Determine the (x, y) coordinate at the center of the cell enclosing the given text.  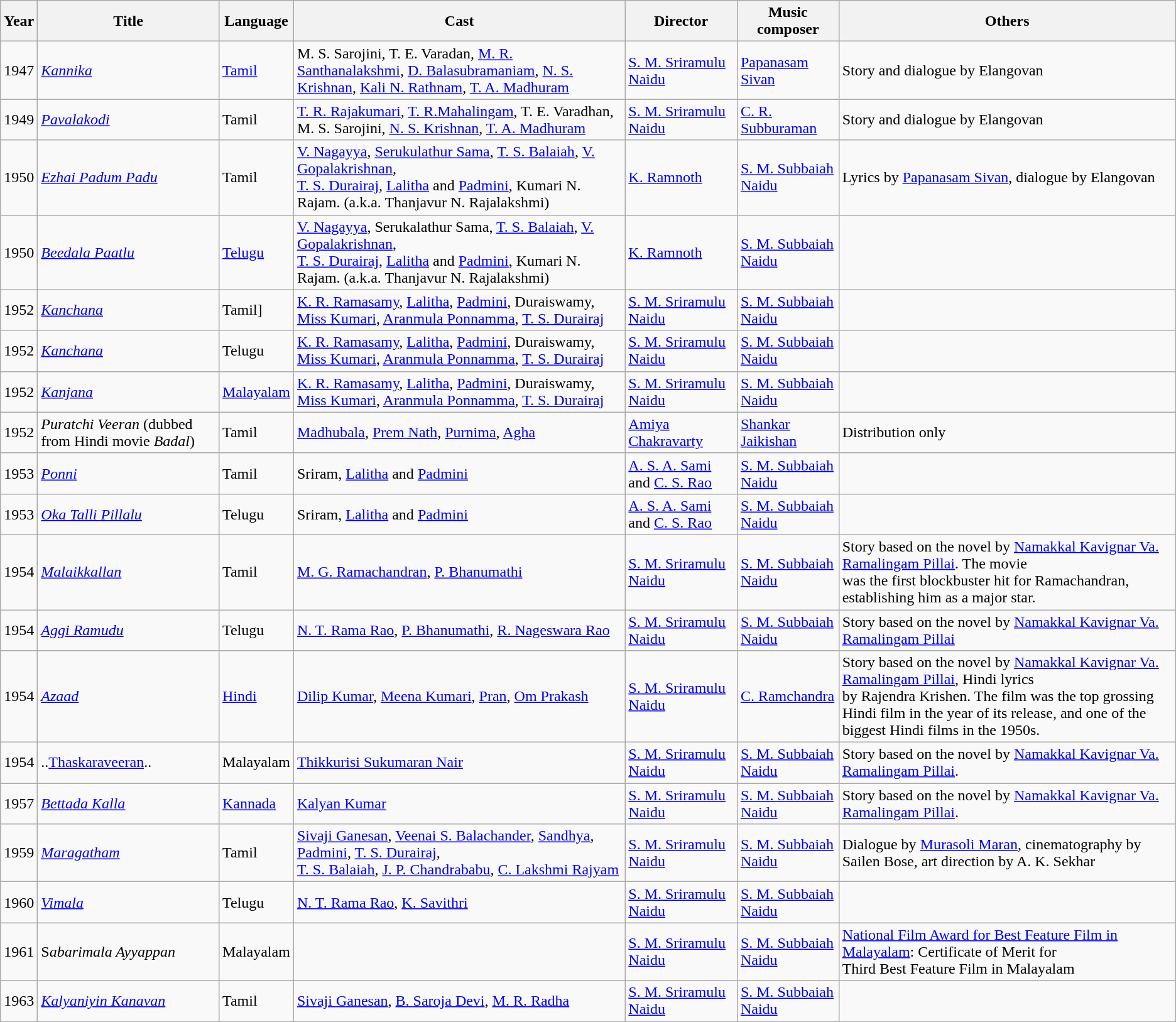
T. R. Rajakumari, T. R.Mahalingam, T. E. Varadhan, M. S. Sarojini, N. S. Krishnan, T. A. Madhuram (459, 119)
M. G. Ramachandran, P. Bhanumathi (459, 572)
Papanasam Sivan (788, 70)
Shankar Jaikishan (788, 432)
Aggi Ramudu (128, 629)
Sivaji Ganesan, B. Saroja Devi, M. R. Radha (459, 1001)
Malaikkallan (128, 572)
Director (681, 21)
Kannada (256, 804)
1963 (19, 1001)
Tamil] (256, 310)
Azaad (128, 697)
Beedala Paatlu (128, 253)
Bettada Kalla (128, 804)
Dilip Kumar, Meena Kumari, Pran, Om Prakash (459, 697)
1947 (19, 70)
Pavalakodi (128, 119)
Thikkurisi Sukumaran Nair (459, 763)
Madhubala, Prem Nath, Purnima, Agha (459, 432)
Kalyaniyin Kanavan (128, 1001)
1949 (19, 119)
Story based on the novel by Namakkal Kavignar Va. Ramalingam Pillai (1007, 629)
Language (256, 21)
Kanjana (128, 392)
Ezhai Padum Padu (128, 177)
..Thaskaraveeran.. (128, 763)
Ponni (128, 474)
Hindi (256, 697)
1960 (19, 902)
1961 (19, 952)
N. T. Rama Rao, P. Bhanumathi, R. Nageswara Rao (459, 629)
Sivaji Ganesan, Veenai S. Balachander, Sandhya, Padmini, T. S. Durairaj,T. S. Balaiah, J. P. Chandrababu, C. Lakshmi Rajyam (459, 853)
1959 (19, 853)
N. T. Rama Rao, K. Savithri (459, 902)
Title (128, 21)
C. R. Subburaman (788, 119)
Sabarimala Ayyappan (128, 952)
C. Ramchandra (788, 697)
Others (1007, 21)
Year (19, 21)
Amiya Chakravarty (681, 432)
Distribution only (1007, 432)
Maragatham (128, 853)
Oka Talli Pillalu (128, 514)
Music composer (788, 21)
Vimala (128, 902)
Cast (459, 21)
M. S. Sarojini, T. E. Varadan, M. R. Santhanalakshmi, D. Balasubramaniam, N. S. Krishnan, Kali N. Rathnam, T. A. Madhuram (459, 70)
Lyrics by Papanasam Sivan, dialogue by Elangovan (1007, 177)
Kalyan Kumar (459, 804)
Kannika (128, 70)
Puratchi Veeran (dubbed from Hindi movie Badal) (128, 432)
1957 (19, 804)
National Film Award for Best Feature Film in Malayalam: Certificate of Merit forThird Best Feature Film in Malayalam (1007, 952)
Dialogue by Murasoli Maran, cinematography by Sailen Bose, art direction by A. K. Sekhar (1007, 853)
